Provide the [X, Y] coordinate of the cell's center where the given text is located.  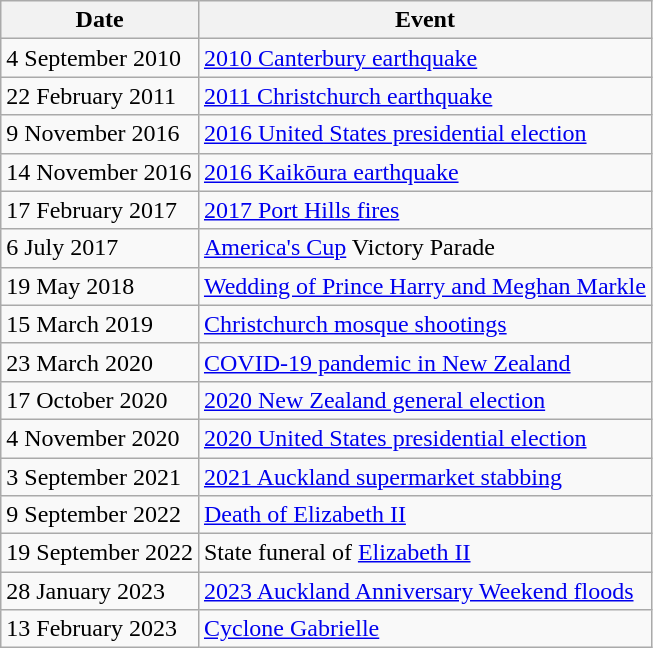
4 September 2010 [100, 58]
14 November 2016 [100, 172]
Wedding of Prince Harry and Meghan Markle [424, 286]
2021 Auckland supermarket stabbing [424, 477]
13 February 2023 [100, 629]
19 May 2018 [100, 286]
9 November 2016 [100, 134]
Cyclone Gabrielle [424, 629]
2011 Christchurch earthquake [424, 96]
2023 Auckland Anniversary Weekend floods [424, 591]
Death of Elizabeth II [424, 515]
Christchurch mosque shootings [424, 324]
COVID-19 pandemic in New Zealand [424, 362]
3 September 2021 [100, 477]
2017 Port Hills fires [424, 210]
Date [100, 20]
28 January 2023 [100, 591]
4 November 2020 [100, 438]
6 July 2017 [100, 248]
17 October 2020 [100, 400]
2016 United States presidential election [424, 134]
9 September 2022 [100, 515]
15 March 2019 [100, 324]
Event [424, 20]
23 March 2020 [100, 362]
2020 New Zealand general election [424, 400]
America's Cup Victory Parade [424, 248]
2010 Canterbury earthquake [424, 58]
2020 United States presidential election [424, 438]
19 September 2022 [100, 553]
2016 Kaikōura earthquake [424, 172]
22 February 2011 [100, 96]
State funeral of Elizabeth II [424, 553]
17 February 2017 [100, 210]
